Return the (X, Y) coordinate for the center point of the cell that contains the specified text.  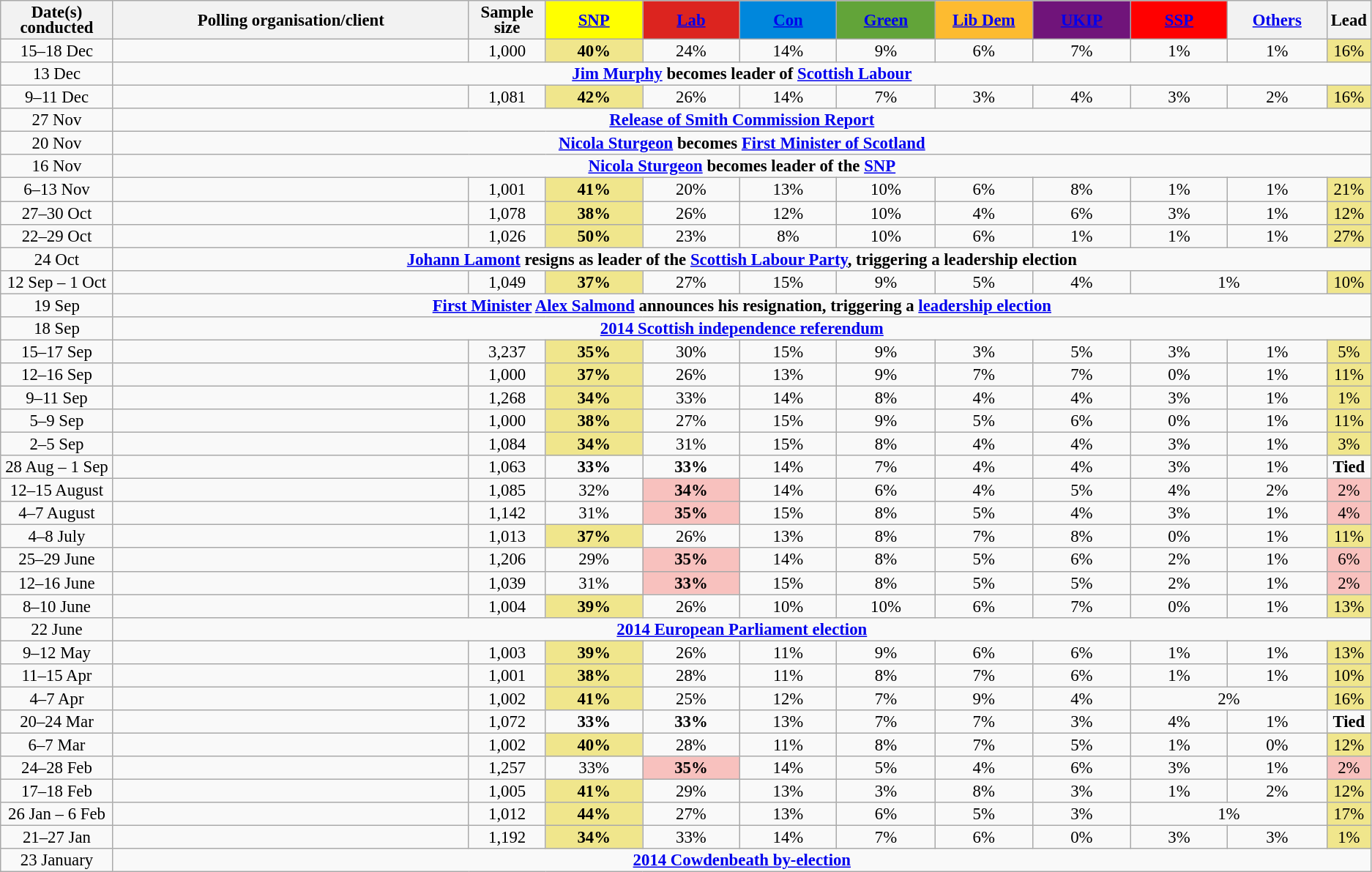
1,078 (507, 213)
50% (594, 236)
12–16 June (57, 583)
17% (1349, 814)
1,012 (507, 814)
4–7 Apr (57, 698)
1,005 (507, 791)
23% (691, 236)
20–24 Mar (57, 722)
27–30 Oct (57, 213)
16 Nov (57, 167)
9–11 Sep (57, 398)
1,004 (507, 606)
22 June (57, 629)
First Minister Alex Salmond announces his resignation, triggering a leadership election (742, 305)
SNP (594, 21)
6–13 Nov (57, 190)
1,192 (507, 838)
2014 European Parliament election (742, 629)
22–29 Oct (57, 236)
Lab (691, 21)
25% (691, 698)
24 Oct (57, 259)
Release of Smith Commission Report (742, 120)
20% (691, 190)
11–15 Apr (57, 676)
15–18 Dec (57, 51)
Date(s)conducted (57, 21)
15–17 Sep (57, 351)
19 Sep (57, 305)
Jim Murphy becomes leader of Scottish Labour (742, 74)
17–18 Feb (57, 791)
2014 Cowdenbeath by-election (742, 860)
1,039 (507, 583)
30% (691, 351)
1,257 (507, 768)
28 Aug – 1 Sep (57, 467)
4–8 July (57, 537)
4–7 August (57, 513)
2–5 Sep (57, 444)
1,081 (507, 97)
24% (691, 51)
25–29 June (57, 560)
1,049 (507, 282)
Nicola Sturgeon becomes First Minister of Scotland (742, 144)
5–9 Sep (57, 421)
27 Nov (57, 120)
24–28 Feb (57, 768)
23 January (57, 860)
Johann Lamont resigns as leader of the Scottish Labour Party, triggering a leadership election (742, 259)
Con (788, 21)
Lead (1349, 21)
1,085 (507, 491)
9–11 Dec (57, 97)
13 Dec (57, 74)
9–12 May (57, 652)
21% (1349, 190)
12–15 August (57, 491)
Lib Dem (984, 21)
UKIP (1081, 21)
8–10 June (57, 606)
1,206 (507, 560)
Nicola Sturgeon becomes leader of the SNP (742, 167)
1,003 (507, 652)
1,142 (507, 513)
1,084 (507, 444)
26 Jan – 6 Feb (57, 814)
SSP (1179, 21)
1,268 (507, 398)
1,026 (507, 236)
42% (594, 97)
20 Nov (57, 144)
Sample size (507, 21)
44% (594, 814)
1,013 (507, 537)
Polling organisation/client (291, 21)
12–16 Sep (57, 375)
Others (1277, 21)
2014 Scottish independence referendum (742, 329)
32% (594, 491)
3,237 (507, 351)
1,072 (507, 722)
18 Sep (57, 329)
1,063 (507, 467)
12 Sep – 1 Oct (57, 282)
21–27 Jan (57, 838)
6–7 Mar (57, 745)
Green (886, 21)
